Capture the cell that displays the provided text and extract its [x, y] central coordinate. 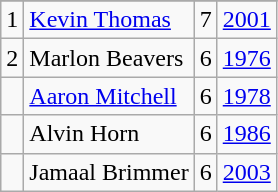
Kevin Thomas [109, 20]
2003 [246, 172]
Aaron Mitchell [109, 96]
1978 [246, 96]
Marlon Beavers [109, 58]
Alvin Horn [109, 134]
1976 [246, 58]
Jamaal Brimmer [109, 172]
1986 [246, 134]
2 [12, 58]
2001 [246, 20]
7 [206, 20]
1 [12, 20]
